Search for the cell housing the specified text and yield its [X, Y] center coordinate. 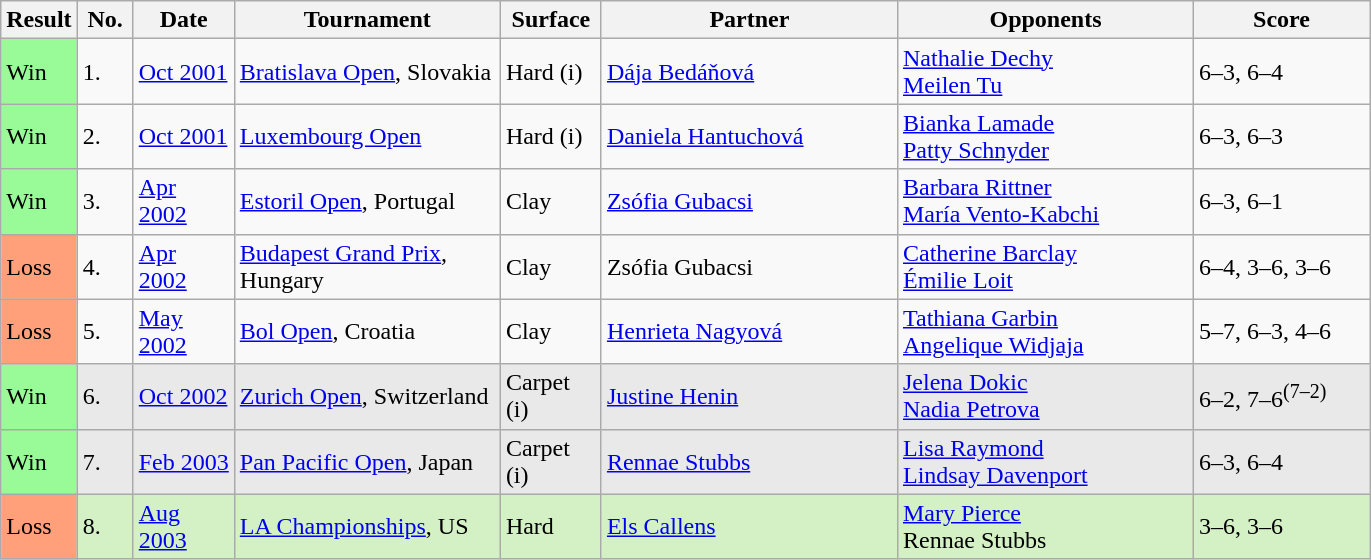
5–7, 6–3, 4–6 [1282, 332]
Score [1282, 20]
Bol Open, Croatia [367, 332]
Daniela Hantuchová [749, 136]
Tathiana Garbin Angelique Widjaja [1045, 332]
Mary Pierce Rennae Stubbs [1045, 526]
8. [105, 526]
Surface [550, 20]
Dája Bedáňová [749, 72]
Hard [550, 526]
6–2, 7–6(7–2) [1282, 396]
Bratislava Open, Slovakia [367, 72]
LA Championships, US [367, 526]
Justine Henin [749, 396]
Oct 2002 [184, 396]
Estoril Open, Portugal [367, 202]
Barbara Rittner María Vento-Kabchi [1045, 202]
Tournament [367, 20]
6–4, 3–6, 3–6 [1282, 266]
Aug 2003 [184, 526]
Feb 2003 [184, 462]
Bianka Lamade Patty Schnyder [1045, 136]
Nathalie Dechy Meilen Tu [1045, 72]
Luxembourg Open [367, 136]
Partner [749, 20]
3. [105, 202]
Henrieta Nagyová [749, 332]
Pan Pacific Open, Japan [367, 462]
Budapest Grand Prix, Hungary [367, 266]
4. [105, 266]
Rennae Stubbs [749, 462]
5. [105, 332]
1. [105, 72]
Els Callens [749, 526]
Catherine Barclay Émilie Loit [1045, 266]
2. [105, 136]
6–3, 6–3 [1282, 136]
Lisa Raymond Lindsay Davenport [1045, 462]
3–6, 3–6 [1282, 526]
6–3, 6–1 [1282, 202]
May 2002 [184, 332]
7. [105, 462]
Date [184, 20]
Zurich Open, Switzerland [367, 396]
Jelena Dokic Nadia Petrova [1045, 396]
6. [105, 396]
Opponents [1045, 20]
No. [105, 20]
Result [39, 20]
